For the text-containing cell, return its midpoint in (X, Y) coordinate format. 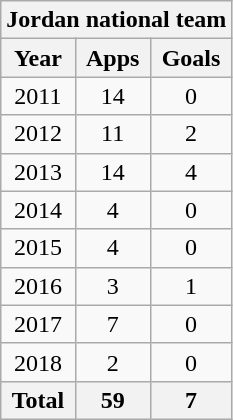
2017 (38, 324)
2013 (38, 172)
Jordan national team (116, 20)
2011 (38, 96)
2014 (38, 210)
11 (112, 134)
2015 (38, 248)
59 (112, 400)
2018 (38, 362)
Total (38, 400)
3 (112, 286)
Apps (112, 58)
1 (191, 286)
2012 (38, 134)
Goals (191, 58)
2016 (38, 286)
Year (38, 58)
